Scan for the cell matching the given text and deliver its (X, Y) coordinate at center. 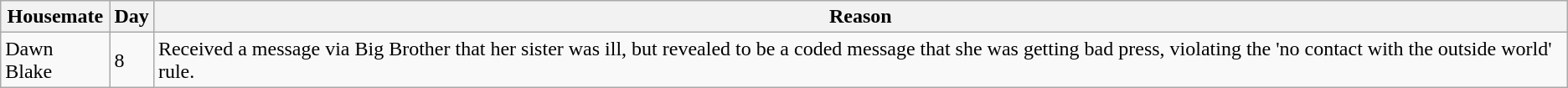
Reason (860, 17)
Day (132, 17)
Housemate (55, 17)
8 (132, 60)
Dawn Blake (55, 60)
